Locate the cell with the specified text and output its [X, Y] center coordinate. 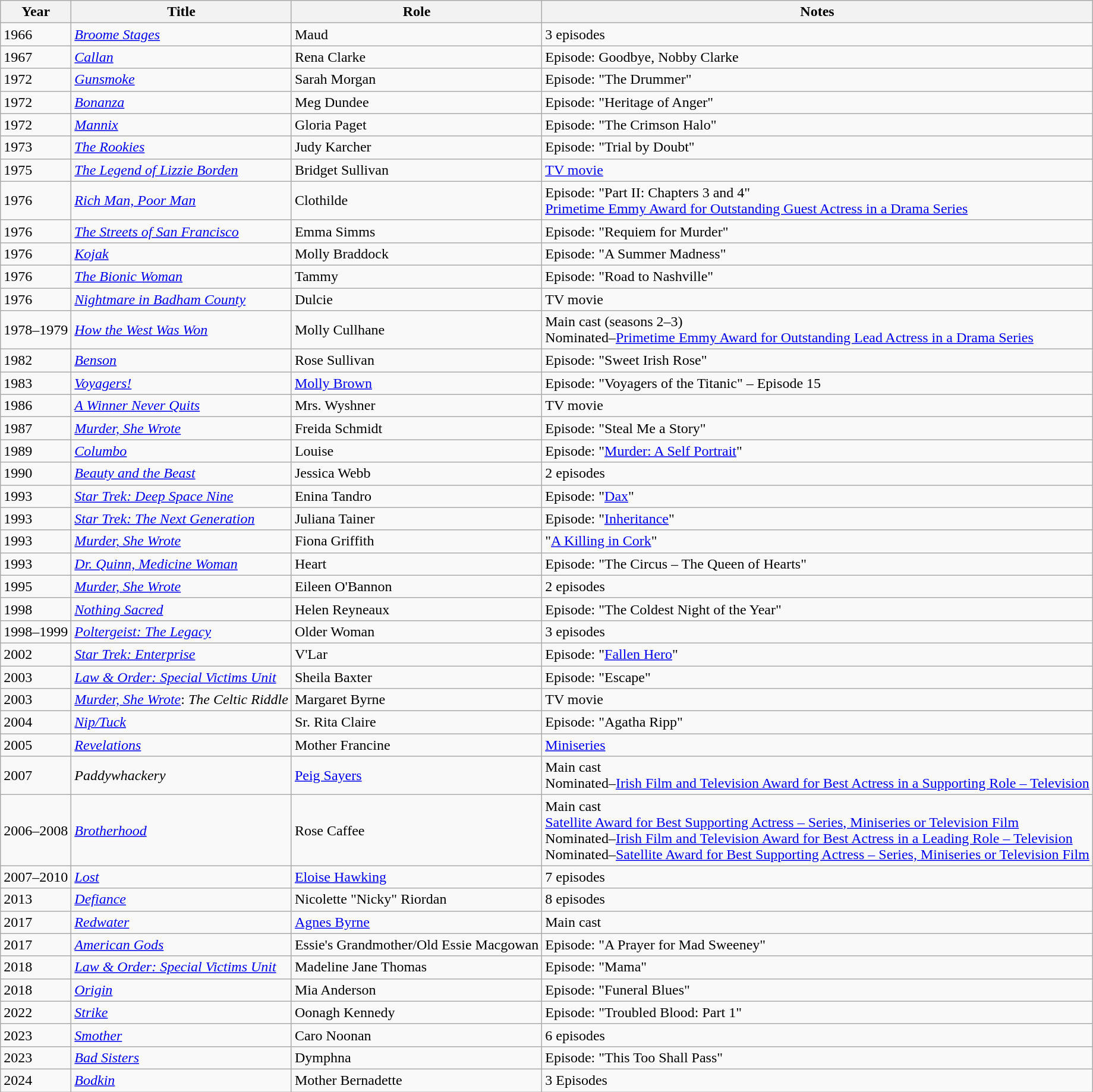
Emma Simms [416, 231]
Episode: "Inheritance" [818, 519]
2024 [36, 1080]
2002 [36, 654]
Broome Stages [182, 34]
2006–2008 [36, 831]
1983 [36, 383]
2022 [36, 1012]
Episode: "The Circus – The Queen of Hearts" [818, 564]
8 episodes [818, 900]
Episode: "Mama" [818, 967]
Benson [182, 361]
Episode: "Road to Nashville" [818, 276]
1989 [36, 451]
Sheila Baxter [416, 677]
Oonagh Kennedy [416, 1012]
Brotherhood [182, 831]
"A Killing in Cork" [818, 541]
Star Trek: Enterprise [182, 654]
Heart [416, 564]
Episode: "Steal Me a Story" [818, 428]
1987 [36, 428]
Nightmare in Badham County [182, 299]
Rose Caffee [416, 831]
Episode: "Requiem for Murder" [818, 231]
Episode: "Voyagers of the Titanic" – Episode 15 [818, 383]
Eloise Hawking [416, 877]
Molly Cullhane [416, 330]
1995 [36, 586]
2007–2010 [36, 877]
Peig Sayers [416, 776]
Nicolette "Nicky" Riordan [416, 900]
Rose Sullivan [416, 361]
Gunsmoke [182, 80]
2013 [36, 900]
Molly Braddock [416, 254]
Episode: "Part II: Chapters 3 and 4"Primetime Emmy Award for Outstanding Guest Actress in a Drama Series [818, 201]
Main cast [818, 922]
Jessica Webb [416, 474]
Origin [182, 990]
A Winner Never Quits [182, 406]
Mia Anderson [416, 990]
Episode: "Sweet Irish Rose" [818, 361]
Rich Man, Poor Man [182, 201]
Episode: "Heritage of Anger" [818, 102]
The Legend of Lizzie Borden [182, 170]
Maud [416, 34]
1973 [36, 147]
The Rookies [182, 147]
Columbo [182, 451]
6 episodes [818, 1035]
Year [36, 12]
Episode: "Troubled Blood: Part 1" [818, 1012]
How the West Was Won [182, 330]
Episode: "Escape" [818, 677]
Dr. Quinn, Medicine Woman [182, 564]
Freida Schmidt [416, 428]
2005 [36, 745]
Bonanza [182, 102]
1967 [36, 57]
Episode: "Murder: A Self Portrait" [818, 451]
Meg Dundee [416, 102]
Smother [182, 1035]
Clothilde [416, 201]
Enina Tandro [416, 496]
Older Woman [416, 632]
Strike [182, 1012]
Bodkin [182, 1080]
Main castNominated–Irish Film and Television Award for Best Actress in a Supporting Role – Television [818, 776]
Episode: "Dax" [818, 496]
Rena Clarke [416, 57]
Bridget Sullivan [416, 170]
Episode: Goodbye, Nobby Clarke [818, 57]
Sarah Morgan [416, 80]
Callan [182, 57]
Voyagers! [182, 383]
2007 [36, 776]
1990 [36, 474]
Sr. Rita Claire [416, 722]
V'Lar [416, 654]
Star Trek: The Next Generation [182, 519]
Essie's Grandmother/Old Essie Macgowan [416, 945]
Mother Bernadette [416, 1080]
Notes [818, 12]
Juliana Tainer [416, 519]
Episode: "Fallen Hero" [818, 654]
Miniseries [818, 745]
Episode: "Funeral Blues" [818, 990]
Dymphna [416, 1058]
Bad Sisters [182, 1058]
Lost [182, 877]
Episode: "Trial by Doubt" [818, 147]
1998 [36, 609]
1978–1979 [36, 330]
Episode: "Agatha Ripp" [818, 722]
The Bionic Woman [182, 276]
1982 [36, 361]
1998–1999 [36, 632]
Helen Reyneaux [416, 609]
Fiona Griffith [416, 541]
Role [416, 12]
Episode: "The Crimson Halo" [818, 125]
Defiance [182, 900]
Episode: "This Too Shall Pass" [818, 1058]
Margaret Byrne [416, 700]
Star Trek: Deep Space Nine [182, 496]
Episode: "The Drummer" [818, 80]
Agnes Byrne [416, 922]
Poltergeist: The Legacy [182, 632]
Dulcie [416, 299]
Mrs. Wyshner [416, 406]
Revelations [182, 745]
Redwater [182, 922]
2004 [36, 722]
Nothing Sacred [182, 609]
Caro Noonan [416, 1035]
1975 [36, 170]
Judy Karcher [416, 147]
American Gods [182, 945]
Tammy [416, 276]
Mannix [182, 125]
Beauty and the Beast [182, 474]
Episode: "A Prayer for Mad Sweeney" [818, 945]
3 Episodes [818, 1080]
Main cast (seasons 2–3)Nominated–Primetime Emmy Award for Outstanding Lead Actress in a Drama Series [818, 330]
Eileen O'Bannon [416, 586]
Episode: "A Summer Madness" [818, 254]
Molly Brown [416, 383]
Madeline Jane Thomas [416, 967]
1966 [36, 34]
7 episodes [818, 877]
Louise [416, 451]
Gloria Paget [416, 125]
Mother Francine [416, 745]
Kojak [182, 254]
Murder, She Wrote: The Celtic Riddle [182, 700]
The Streets of San Francisco [182, 231]
Paddywhackery [182, 776]
Nip/Tuck [182, 722]
Title [182, 12]
1986 [36, 406]
Episode: "The Coldest Night of the Year" [818, 609]
